Return (X, Y) of the center of cell containing provided text 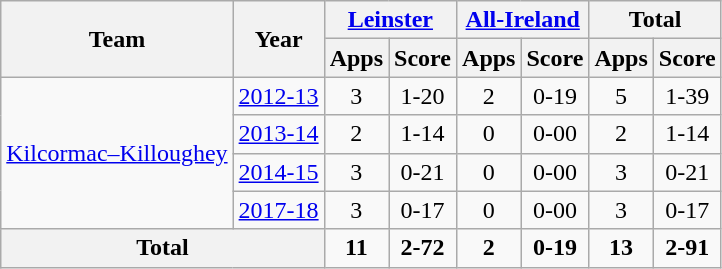
2012-13 (278, 96)
5 (621, 96)
2-91 (687, 248)
1-39 (687, 96)
13 (621, 248)
2013-14 (278, 134)
1-20 (423, 96)
Team (117, 39)
2017-18 (278, 210)
2-72 (423, 248)
Kilcormac–Killoughey (117, 153)
Year (278, 39)
All-Ireland (523, 20)
11 (356, 248)
2014-15 (278, 172)
Leinster (390, 20)
